Detect which cell encompasses the target text, then output its [X, Y] center coordinate. 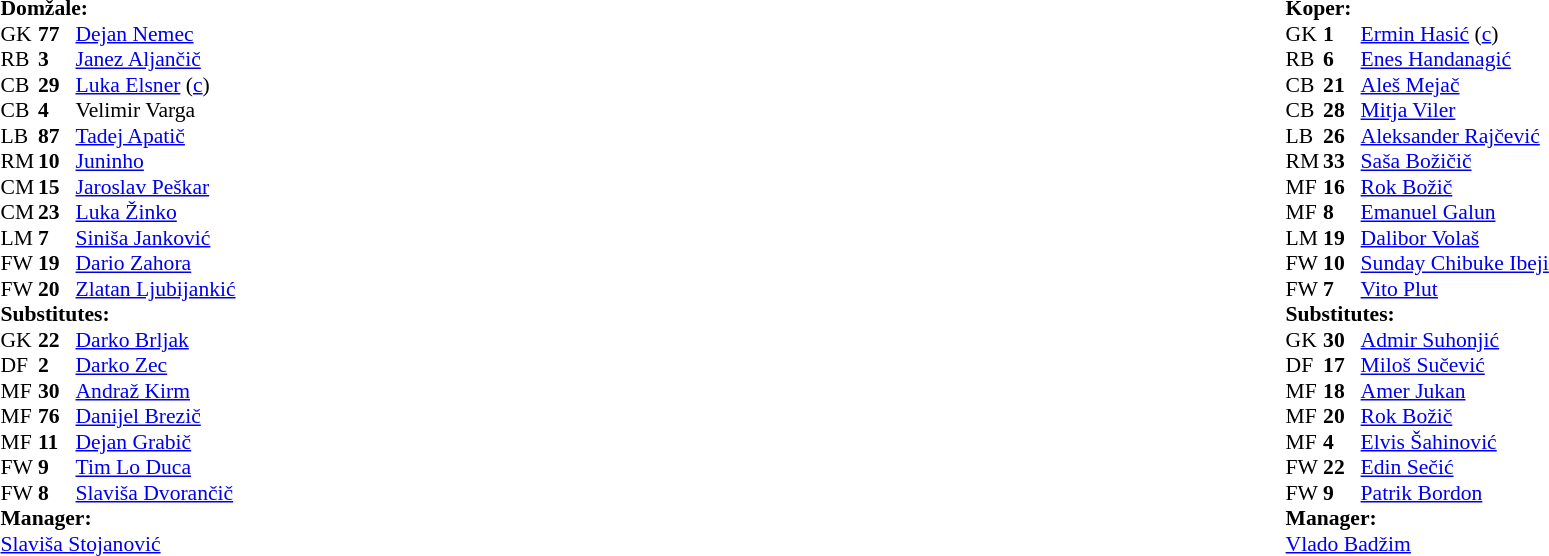
Dejan Nemec [156, 34]
Luka Elsner (c) [156, 85]
Tadej Apatič [156, 136]
Elvis Šahinović [1455, 442]
16 [1342, 187]
Miloš Sučević [1455, 365]
Saša Božičič [1455, 161]
21 [1342, 85]
Dario Zahora [156, 263]
Sunday Chibuke Ibeji [1455, 263]
15 [57, 187]
3 [57, 59]
Zlatan Ljubijankić [156, 289]
23 [57, 213]
33 [1342, 161]
26 [1342, 136]
Luka Žinko [156, 213]
Darko Brljak [156, 340]
Patrik Bordon [1455, 493]
18 [1342, 391]
Enes Handanagić [1455, 59]
Mitja Viler [1455, 111]
Janez Aljančič [156, 59]
29 [57, 85]
Dejan Grabič [156, 442]
Andraž Kirm [156, 391]
Aleksander Rajčević [1455, 136]
76 [57, 417]
Darko Zec [156, 365]
Edin Sečić [1455, 467]
6 [1342, 59]
Tim Lo Duca [156, 467]
11 [57, 442]
Amer Jukan [1455, 391]
Aleš Mejač [1455, 85]
2 [57, 365]
28 [1342, 111]
Admir Suhonjić [1455, 340]
17 [1342, 365]
1 [1342, 34]
87 [57, 136]
Velimir Varga [156, 111]
Danijel Brezič [156, 417]
Ermin Hasić (c) [1455, 34]
Dalibor Volaš [1455, 238]
Emanuel Galun [1455, 213]
Siniša Janković [156, 238]
Jaroslav Peškar [156, 187]
Slaviša Dvorančič [156, 493]
Juninho [156, 161]
77 [57, 34]
Vito Plut [1455, 289]
